Find where the given text appears and provide that cell's center as (x, y) coordinate. 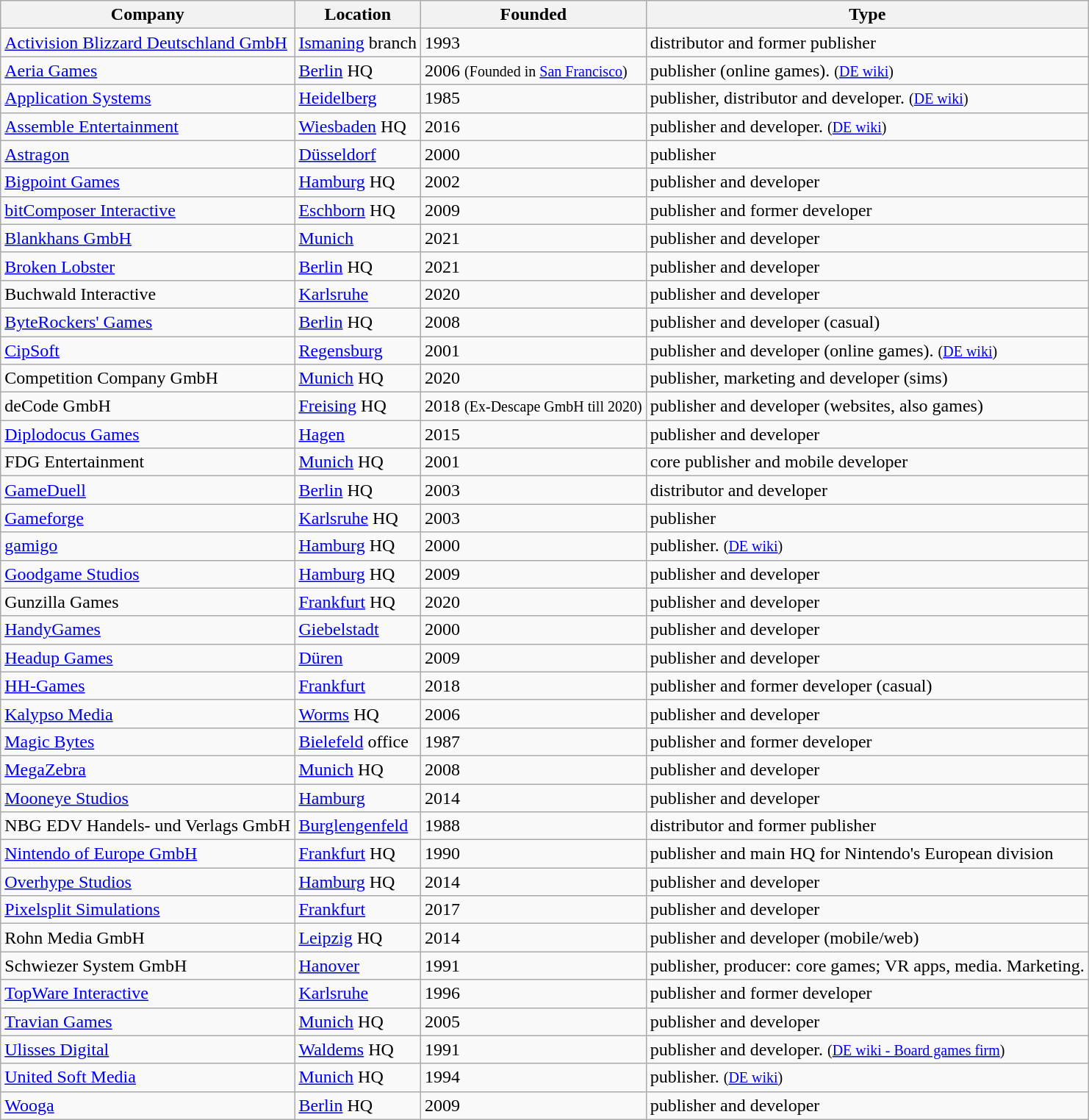
NBG EDV Handels- und Verlags GmbH (148, 826)
Aeria Games (148, 71)
publisher and developer. (DE wiki - Board games firm) (867, 1049)
MegaZebra (148, 769)
Freising HQ (358, 406)
Rohn Media GmbH (148, 938)
core publisher and mobile developer (867, 462)
publisher and developer (online games). (DE wiki) (867, 351)
publisher, producer: core games; VR apps, media. Marketing. (867, 966)
distributor and developer (867, 490)
Burglengenfeld (358, 826)
Hagen (358, 434)
Travian Games (148, 1022)
publisher and former developer (casual) (867, 686)
Karlsruhe HQ (358, 518)
Broken Lobster (148, 266)
Wiesbaden HQ (358, 126)
1987 (533, 742)
2015 (533, 434)
Astragon (148, 154)
publisher and developer (casual) (867, 322)
Munich (358, 238)
Blankhans GmbH (148, 238)
publisher and developer (websites, also games) (867, 406)
ByteRockers' Games (148, 322)
publisher and developer. (DE wiki) (867, 126)
Activision Blizzard Deutschland GmbH (148, 43)
gamigo (148, 546)
Wooga (148, 1105)
Gunzilla Games (148, 602)
Hanover (358, 966)
Nintendo of Europe GmbH (148, 854)
1990 (533, 854)
publisher and main HQ for Nintendo's European division (867, 854)
Application Systems (148, 98)
2006 (Founded in San Francisco) (533, 71)
deCode GmbH (148, 406)
Regensburg (358, 351)
Bielefeld office (358, 742)
2018 (533, 686)
1996 (533, 994)
United Soft Media (148, 1077)
FDG Entertainment (148, 462)
Ulisses Digital (148, 1049)
2016 (533, 126)
Competition Company GmbH (148, 378)
Gameforge (148, 518)
Overhype Studios (148, 882)
Worms HQ (358, 714)
GameDuell (148, 490)
Waldems HQ (358, 1049)
Giebelstadt (358, 630)
publisher and developer (mobile/web) (867, 938)
1988 (533, 826)
HandyGames (148, 630)
Location (358, 15)
2006 (533, 714)
Leipzig HQ (358, 938)
Düsseldorf (358, 154)
publisher (online games). (DE wiki) (867, 71)
2018 (Ex-Descape GmbH till 2020) (533, 406)
Assemble Entertainment (148, 126)
Eschborn HQ (358, 210)
Kalypso Media (148, 714)
Pixelsplit Simulations (148, 910)
bitComposer Interactive (148, 210)
TopWare Interactive (148, 994)
publisher, marketing and developer (sims) (867, 378)
2017 (533, 910)
Schwiezer System GmbH (148, 966)
publisher, distributor and developer. (DE wiki) (867, 98)
Diplodocus Games (148, 434)
Company (148, 15)
Hamburg (358, 797)
CipSoft (148, 351)
1985 (533, 98)
Headup Games (148, 658)
2002 (533, 182)
Bigpoint Games (148, 182)
Düren (358, 658)
HH-Games (148, 686)
Type (867, 15)
Goodgame Studios (148, 574)
Ismaning branch (358, 43)
Founded (533, 15)
Heidelberg (358, 98)
1993 (533, 43)
Mooneye Studios (148, 797)
Buchwald Interactive (148, 294)
1994 (533, 1077)
2005 (533, 1022)
Magic Bytes (148, 742)
